Return (x, y) of the center of cell containing provided text 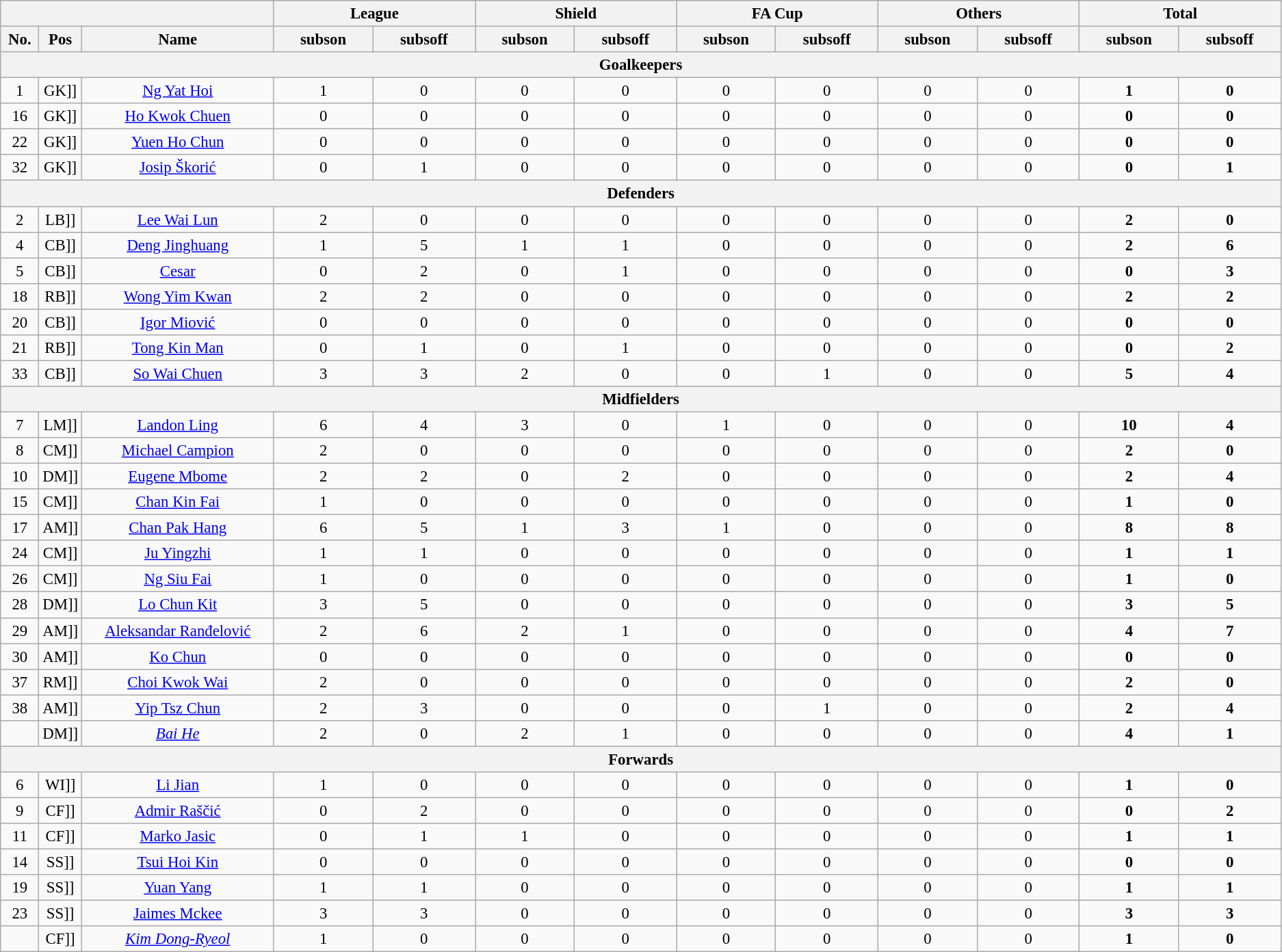
Defenders (641, 194)
23 (20, 914)
Lee Wai Lun (178, 220)
Choi Kwok Wai (178, 682)
Jaimes Mckee (178, 914)
Name (178, 40)
Total (1181, 14)
Kim Dong-Ryeol (178, 939)
Ju Yingzhi (178, 553)
Chan Kin Fai (178, 502)
Lo Chun Kit (178, 605)
Ng Siu Fai (178, 579)
Tong Kin Man (178, 348)
26 (20, 579)
28 (20, 605)
Shield (576, 14)
22 (20, 142)
15 (20, 502)
Landon Ling (178, 425)
Goalkeepers (641, 65)
18 (20, 296)
16 (20, 116)
Josip Škorić (178, 168)
38 (20, 708)
Igor Miović (178, 322)
Eugene Mbome (178, 477)
Yuan Yang (178, 888)
Wong Yim Kwan (178, 296)
19 (20, 888)
20 (20, 322)
11 (20, 836)
LM]] (60, 425)
LB]] (60, 220)
Others (978, 14)
Deng Jinghuang (178, 245)
17 (20, 528)
Ng Yat Hoi (178, 91)
Aleksandar Ranđelović (178, 631)
37 (20, 682)
RM]] (60, 682)
Tsui Hoi Kin (178, 862)
14 (20, 862)
WI]] (60, 785)
Chan Pak Hang (178, 528)
21 (20, 348)
FA Cup (777, 14)
Pos (60, 40)
Cesar (178, 271)
Forwards (641, 759)
29 (20, 631)
32 (20, 168)
No. (20, 40)
Michael Campion (178, 451)
League (374, 14)
9 (20, 810)
Marko Jasic (178, 836)
Ho Kwok Chuen (178, 116)
Yip Tsz Chun (178, 708)
30 (20, 657)
Yuen Ho Chun (178, 142)
Midfielders (641, 399)
24 (20, 553)
33 (20, 373)
Bai He (178, 734)
Li Jian (178, 785)
Ko Chun (178, 657)
Admir Raščić (178, 810)
So Wai Chuen (178, 373)
